Determine the (x, y) coordinate at the center of the cell enclosing the given text.  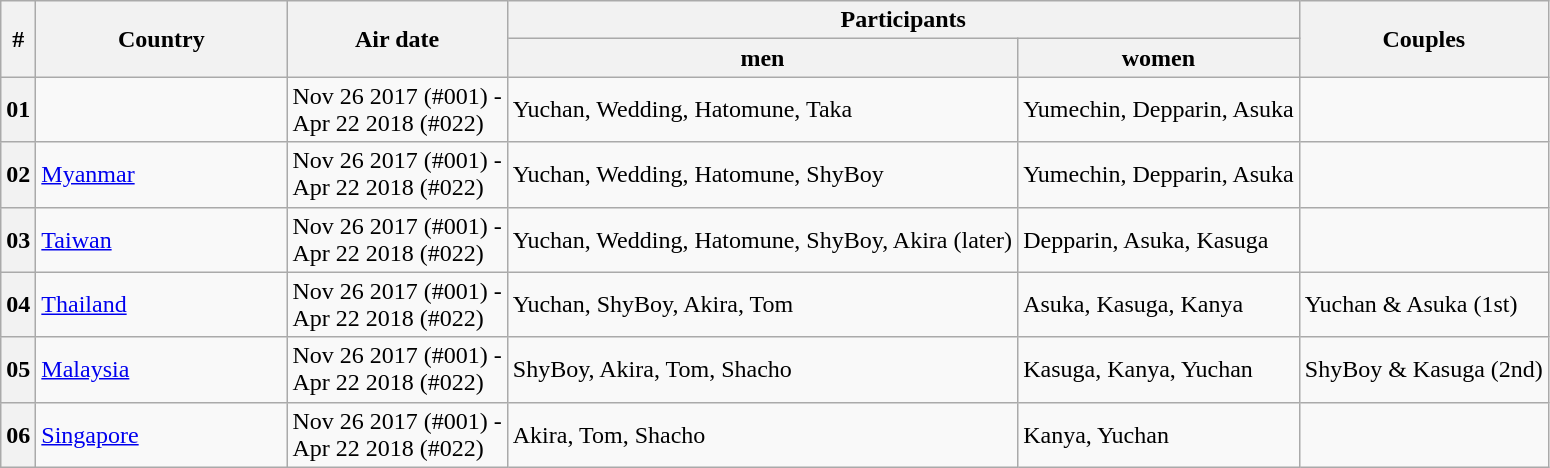
# (18, 39)
Country (162, 39)
men (762, 58)
Depparin, Asuka, Kasuga (1159, 240)
Kasuga, Kanya, Yuchan (1159, 370)
Participants (903, 20)
03 (18, 240)
Yuchan, ShyBoy, Akira, Tom (762, 304)
ShyBoy, Akira, Tom, Shacho (762, 370)
Yuchan, Wedding, Hatomune, ShyBoy (762, 174)
Yuchan, Wedding, Hatomune, ShyBoy, Akira (later) (762, 240)
04 (18, 304)
02 (18, 174)
05 (18, 370)
ShyBoy & Kasuga (2nd) (1424, 370)
Yuchan, Wedding, Hatomune, Taka (762, 110)
Singapore (162, 434)
Taiwan (162, 240)
Malaysia (162, 370)
01 (18, 110)
06 (18, 434)
Couples (1424, 39)
Air date (397, 39)
Yuchan & Asuka (1st) (1424, 304)
women (1159, 58)
Kanya, Yuchan (1159, 434)
Thailand (162, 304)
Myanmar (162, 174)
Asuka, Kasuga, Kanya (1159, 304)
Akira, Tom, Shacho (762, 434)
